Output the [X, Y] coordinate of the center of the cell containing the given text.  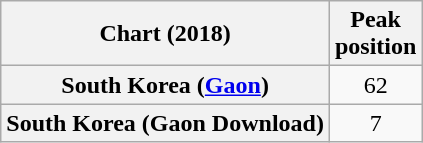
62 [375, 85]
South Korea (Gaon Download) [166, 123]
Peakposition [375, 34]
Chart (2018) [166, 34]
7 [375, 123]
South Korea (Gaon) [166, 85]
